Pinpoint the cell where the given text exists, returning its [X, Y] midpoint coordinate. 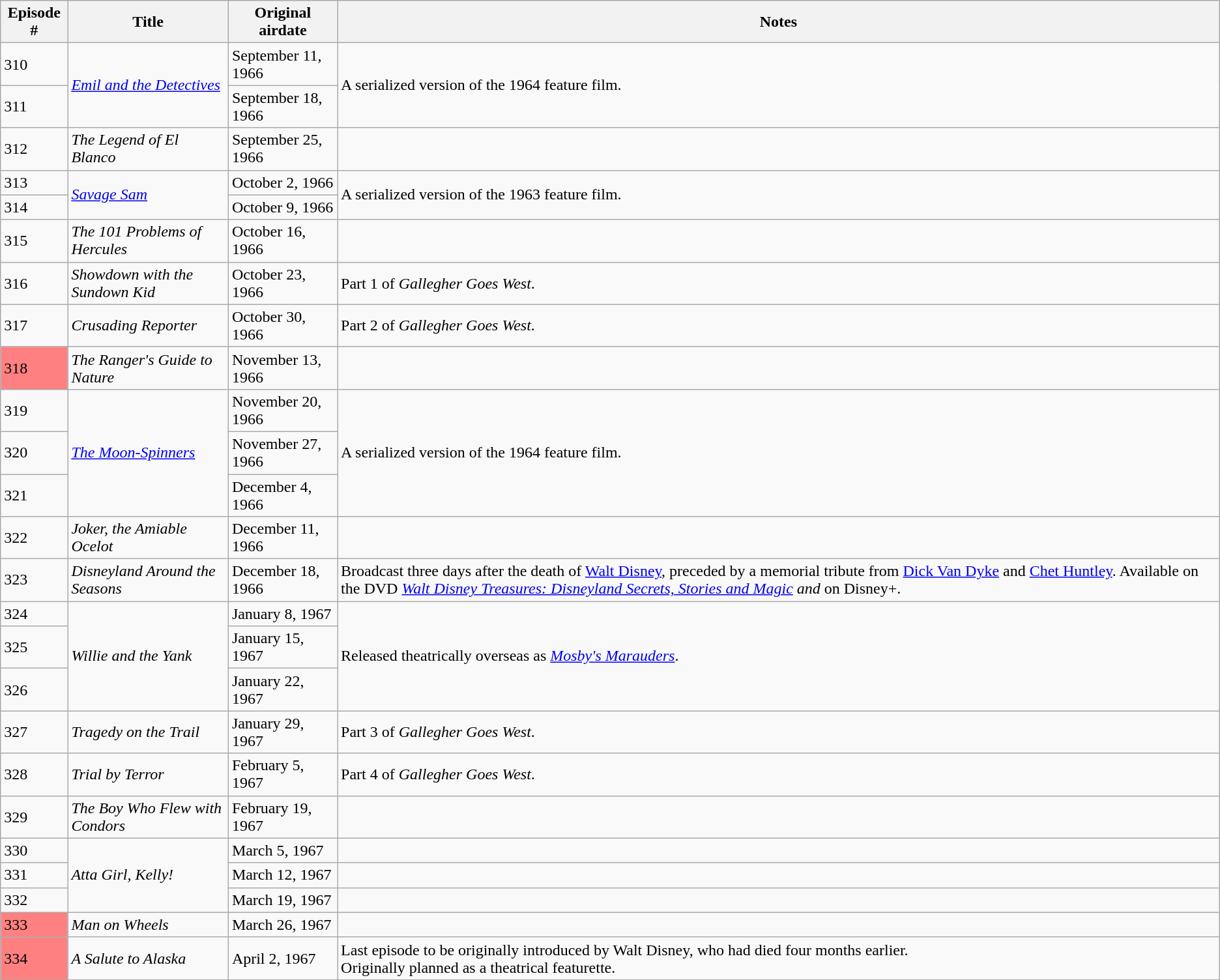
Emil and the Detectives [148, 85]
323 [34, 580]
March 12, 1967 [283, 875]
The Boy Who Flew with Condors [148, 817]
329 [34, 817]
332 [34, 900]
Title [148, 22]
The Ranger's Guide to Nature [148, 367]
320 [34, 452]
October 23, 1966 [283, 283]
Showdown with the Sundown Kid [148, 283]
311 [34, 107]
Part 1 of Gallegher Goes West. [779, 283]
March 5, 1967 [283, 850]
November 13, 1966 [283, 367]
333 [34, 925]
312 [34, 149]
January 22, 1967 [283, 689]
October 9, 1966 [283, 207]
Savage Sam [148, 195]
September 25, 1966 [283, 149]
Notes [779, 22]
The Legend of El Blanco [148, 149]
March 26, 1967 [283, 925]
331 [34, 875]
October 30, 1966 [283, 326]
September 11, 1966 [283, 64]
328 [34, 774]
February 19, 1967 [283, 817]
October 16, 1966 [283, 241]
Atta Girl, Kelly! [148, 875]
January 29, 1967 [283, 732]
334 [34, 958]
Tragedy on the Trail [148, 732]
Part 2 of Gallegher Goes West. [779, 326]
317 [34, 326]
Released theatrically overseas as Mosby's Marauders. [779, 656]
Part 4 of Gallegher Goes West. [779, 774]
324 [34, 614]
April 2, 1967 [283, 958]
Original airdate [283, 22]
A serialized version of the 1963 feature film. [779, 195]
The Moon-Spinners [148, 452]
318 [34, 367]
321 [34, 495]
314 [34, 207]
March 19, 1967 [283, 900]
Willie and the Yank [148, 656]
322 [34, 538]
Trial by Terror [148, 774]
December 11, 1966 [283, 538]
326 [34, 689]
313 [34, 182]
327 [34, 732]
February 5, 1967 [283, 774]
330 [34, 850]
325 [34, 648]
November 20, 1966 [283, 411]
December 18, 1966 [283, 580]
310 [34, 64]
Part 3 of Gallegher Goes West. [779, 732]
October 2, 1966 [283, 182]
December 4, 1966 [283, 495]
319 [34, 411]
The 101 Problems of Hercules [148, 241]
January 15, 1967 [283, 648]
Disneyland Around the Seasons [148, 580]
315 [34, 241]
Episode # [34, 22]
September 18, 1966 [283, 107]
A Salute to Alaska [148, 958]
Man on Wheels [148, 925]
January 8, 1967 [283, 614]
Joker, the Amiable Ocelot [148, 538]
Crusading Reporter [148, 326]
Last episode to be originally introduced by Walt Disney, who had died four months earlier.Originally planned as a theatrical featurette. [779, 958]
316 [34, 283]
November 27, 1966 [283, 452]
